Identify which cell holds the provided text, then report its [X, Y] central coordinate. 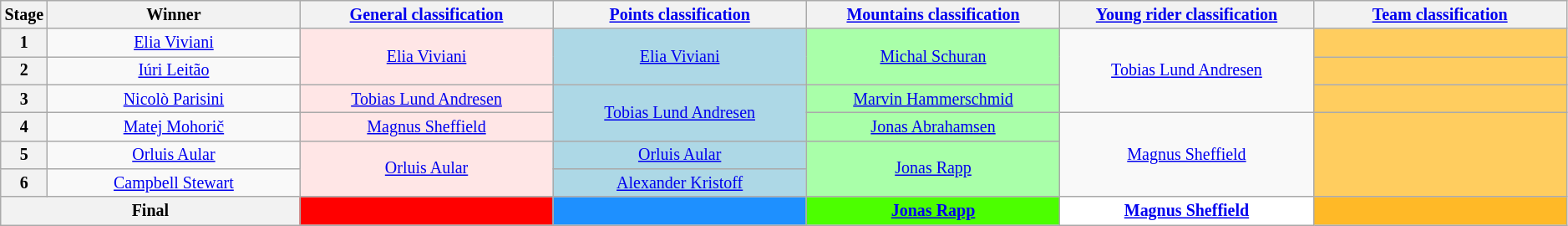
Matej Mohorič [174, 127]
Final [150, 211]
Marvin Hammerschmid [933, 99]
2 [24, 70]
Young rider classification [1186, 15]
Nicolò Parisini [174, 99]
4 [24, 127]
Points classification [680, 15]
3 [24, 99]
Jonas Abrahamsen [933, 127]
General classification [426, 15]
Winner [174, 15]
Stage [24, 15]
Team classification [1440, 15]
1 [24, 44]
Michal Schuran [933, 57]
Alexander Kristoff [680, 182]
Campbell Stewart [174, 182]
Iúri Leitão [174, 70]
Mountains classification [933, 15]
5 [24, 154]
6 [24, 182]
